Determine the (x, y) coordinate at the center of the cell enclosing the given text.  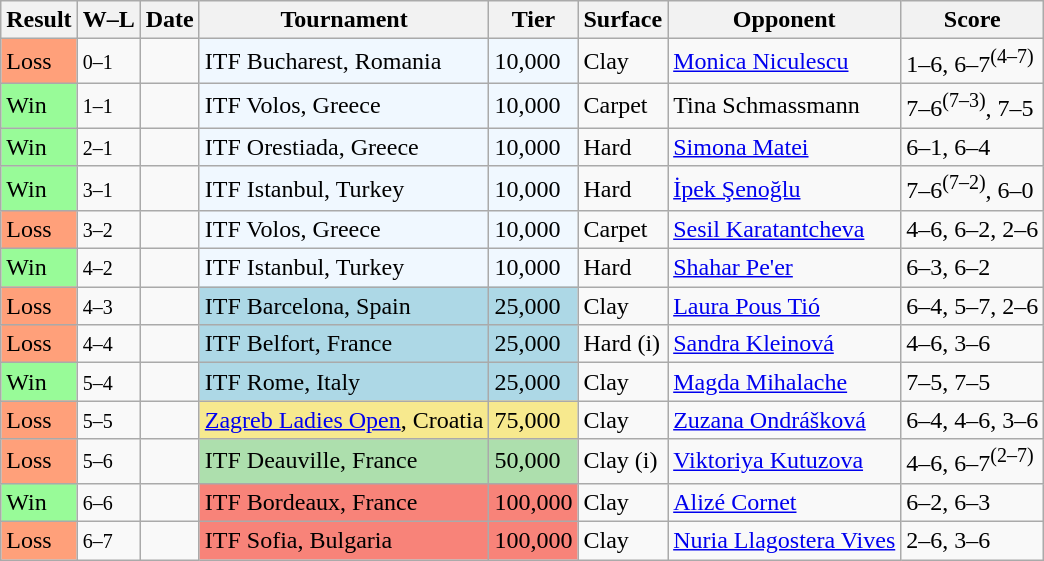
ITF Rome, Italy (344, 382)
50,000 (534, 462)
1–1 (108, 106)
W–L (108, 20)
Shahar Pe'er (784, 268)
Laura Pous Tió (784, 306)
Date (170, 20)
0–1 (108, 62)
Monica Niculescu (784, 62)
Sandra Kleinová (784, 344)
ITF Belfort, France (344, 344)
7–5, 7–5 (972, 382)
3–2 (108, 230)
4–6, 6–2, 2–6 (972, 230)
Zagreb Ladies Open, Croatia (344, 420)
7–6(7–2), 6–0 (972, 188)
4–4 (108, 344)
ITF Bucharest, Romania (344, 62)
4–6, 6–7(2–7) (972, 462)
ITF Sofia, Bulgaria (344, 541)
4–3 (108, 306)
5–4 (108, 382)
Sesil Karatantcheva (784, 230)
Tina Schmassmann (784, 106)
2–1 (108, 147)
ITF Orestiada, Greece (344, 147)
5–5 (108, 420)
6–7 (108, 541)
ITF Barcelona, Spain (344, 306)
6–4, 4–6, 3–6 (972, 420)
Zuzana Ondrášková (784, 420)
Score (972, 20)
Result (39, 20)
Nuria Llagostera Vives (784, 541)
7–6(7–3), 7–5 (972, 106)
İpek Şenoğlu (784, 188)
6–6 (108, 502)
6–4, 5–7, 2–6 (972, 306)
6–2, 6–3 (972, 502)
75,000 (534, 420)
Alizé Cornet (784, 502)
Viktoriya Kutuzova (784, 462)
4–6, 3–6 (972, 344)
6–3, 6–2 (972, 268)
Surface (623, 20)
Simona Matei (784, 147)
Tier (534, 20)
2–6, 3–6 (972, 541)
3–1 (108, 188)
ITF Deauville, France (344, 462)
4–2 (108, 268)
Hard (i) (623, 344)
Tournament (344, 20)
Clay (i) (623, 462)
6–1, 6–4 (972, 147)
1–6, 6–7(4–7) (972, 62)
Magda Mihalache (784, 382)
5–6 (108, 462)
ITF Bordeaux, France (344, 502)
Opponent (784, 20)
